Detect which cell encompasses the target text, then output its [X, Y] center coordinate. 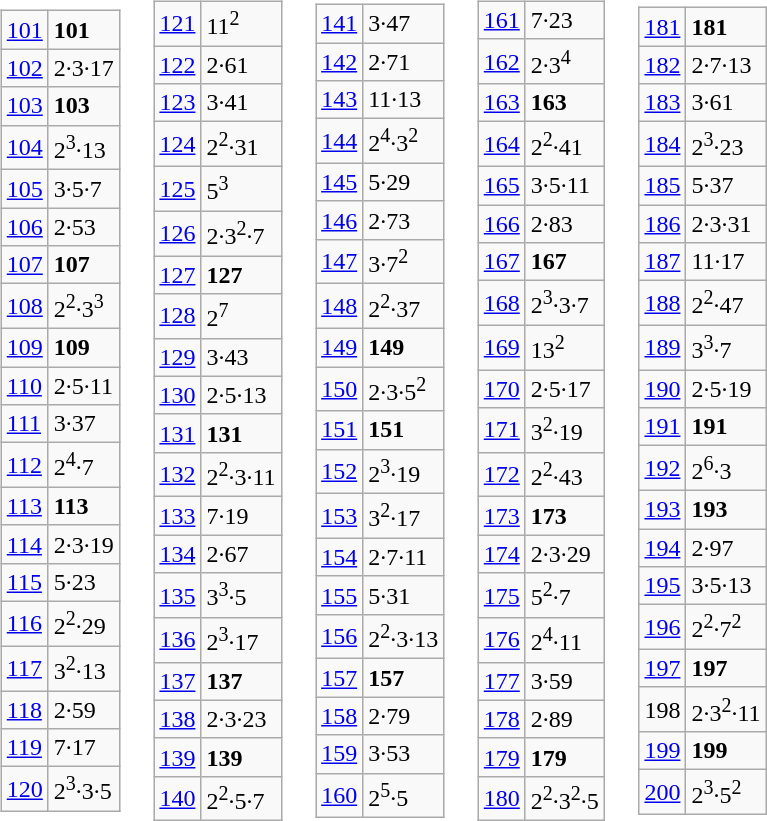
32·19 [564, 430]
7·23 [564, 20]
188 [662, 304]
123 [178, 103]
125 [178, 188]
2·5·11 [84, 386]
192 [662, 468]
154 [340, 557]
155 [340, 595]
136 [178, 640]
22·31 [241, 144]
104 [24, 148]
3·37 [84, 424]
106 [24, 227]
22·32·5 [564, 798]
3·5·7 [84, 189]
147 [340, 262]
2·59 [84, 709]
3·5·13 [726, 586]
22·37 [404, 306]
146 [340, 220]
5·37 [726, 185]
2·7·13 [726, 65]
143 [340, 100]
161 [502, 20]
23·13 [84, 148]
3·41 [241, 103]
22·29 [84, 624]
148 [340, 306]
33·7 [726, 348]
5·23 [84, 582]
53 [241, 188]
115 [24, 582]
156 [340, 636]
7·19 [241, 516]
200 [662, 792]
23·23 [726, 144]
5·29 [404, 182]
22·3·13 [404, 636]
2·3·52 [404, 390]
102 [24, 68]
140 [178, 798]
2·3·17 [84, 68]
52·7 [564, 596]
22·72 [726, 628]
164 [502, 144]
145 [340, 182]
2·97 [726, 548]
2·53 [84, 227]
3·53 [404, 754]
171 [502, 430]
33·5 [241, 596]
198 [662, 710]
22·43 [564, 474]
2·83 [564, 224]
3·5·11 [564, 185]
120 [24, 790]
23·19 [404, 472]
2·89 [564, 719]
108 [24, 306]
2·34 [564, 62]
116 [24, 624]
3·61 [726, 103]
195 [662, 586]
2·32·11 [726, 710]
144 [340, 142]
3·72 [404, 262]
23·17 [241, 640]
168 [502, 304]
187 [662, 262]
27 [241, 316]
7·17 [84, 748]
182 [662, 65]
190 [662, 389]
159 [340, 754]
2·3·29 [564, 554]
153 [340, 516]
180 [502, 798]
2·32·7 [241, 234]
119 [24, 748]
2·73 [404, 220]
172 [502, 474]
32·13 [84, 668]
189 [662, 348]
2·71 [404, 62]
25·5 [404, 796]
23·3·5 [84, 790]
135 [178, 596]
24·7 [84, 466]
141 [340, 23]
134 [178, 554]
122 [178, 65]
22·41 [564, 144]
2·3·23 [241, 719]
23·3·7 [564, 304]
114 [24, 544]
2·5·17 [564, 389]
142 [340, 62]
3·43 [241, 357]
32·17 [404, 516]
22·33 [84, 306]
133 [178, 516]
121 [178, 24]
26·3 [726, 468]
162 [502, 62]
105 [24, 189]
2·3·19 [84, 544]
129 [178, 357]
165 [502, 185]
128 [178, 316]
22·3·11 [241, 474]
166 [502, 224]
11·17 [726, 262]
183 [662, 103]
160 [340, 796]
186 [662, 224]
23·52 [726, 792]
111 [24, 424]
3·47 [404, 23]
177 [502, 681]
2·79 [404, 716]
169 [502, 348]
118 [24, 709]
176 [502, 640]
170 [502, 389]
126 [178, 234]
22·5·7 [241, 798]
194 [662, 548]
24·11 [564, 640]
196 [662, 628]
124 [178, 144]
152 [340, 472]
117 [24, 668]
2·3·31 [726, 224]
2·7·11 [404, 557]
2·5·13 [241, 395]
3·59 [564, 681]
150 [340, 390]
5·31 [404, 595]
178 [502, 719]
2·61 [241, 65]
2·67 [241, 554]
174 [502, 554]
130 [178, 395]
2·5·19 [726, 389]
11·13 [404, 100]
110 [24, 386]
138 [178, 719]
184 [662, 144]
158 [340, 716]
175 [502, 596]
185 [662, 185]
24·32 [404, 142]
22·47 [726, 304]
